Find where the given text appears and provide that cell's center as (X, Y) coordinate. 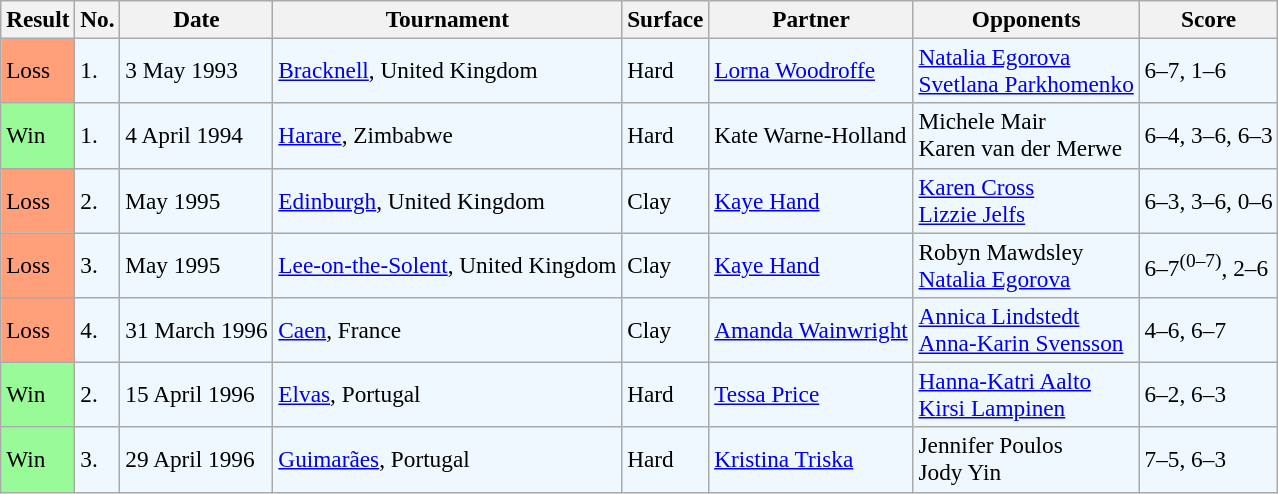
Bracknell, United Kingdom (448, 70)
Kate Warne-Holland (811, 136)
Lorna Woodroffe (811, 70)
6–2, 6–3 (1208, 394)
Date (196, 19)
4–6, 6–7 (1208, 330)
Karen Cross Lizzie Jelfs (1026, 200)
15 April 1996 (196, 394)
Tournament (448, 19)
Lee-on-the-Solent, United Kingdom (448, 264)
Hanna-Katri Aalto Kirsi Lampinen (1026, 394)
Partner (811, 19)
6–4, 3–6, 6–3 (1208, 136)
Elvas, Portugal (448, 394)
6–3, 3–6, 0–6 (1208, 200)
4 April 1994 (196, 136)
4. (98, 330)
Guimarães, Portugal (448, 460)
3 May 1993 (196, 70)
Kristina Triska (811, 460)
Score (1208, 19)
Caen, France (448, 330)
Harare, Zimbabwe (448, 136)
Jennifer Poulos Jody Yin (1026, 460)
Amanda Wainwright (811, 330)
Surface (666, 19)
Natalia Egorova Svetlana Parkhomenko (1026, 70)
7–5, 6–3 (1208, 460)
29 April 1996 (196, 460)
No. (98, 19)
Opponents (1026, 19)
Michele Mair Karen van der Merwe (1026, 136)
Edinburgh, United Kingdom (448, 200)
6–7(0–7), 2–6 (1208, 264)
Robyn Mawdsley Natalia Egorova (1026, 264)
31 March 1996 (196, 330)
Annica Lindstedt Anna-Karin Svensson (1026, 330)
Result (38, 19)
6–7, 1–6 (1208, 70)
Tessa Price (811, 394)
